Scan for the cell matching the given text and deliver its (X, Y) coordinate at center. 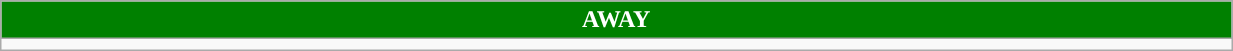
AWAY (616, 20)
